Identify which cell holds the provided text, then report its [X, Y] central coordinate. 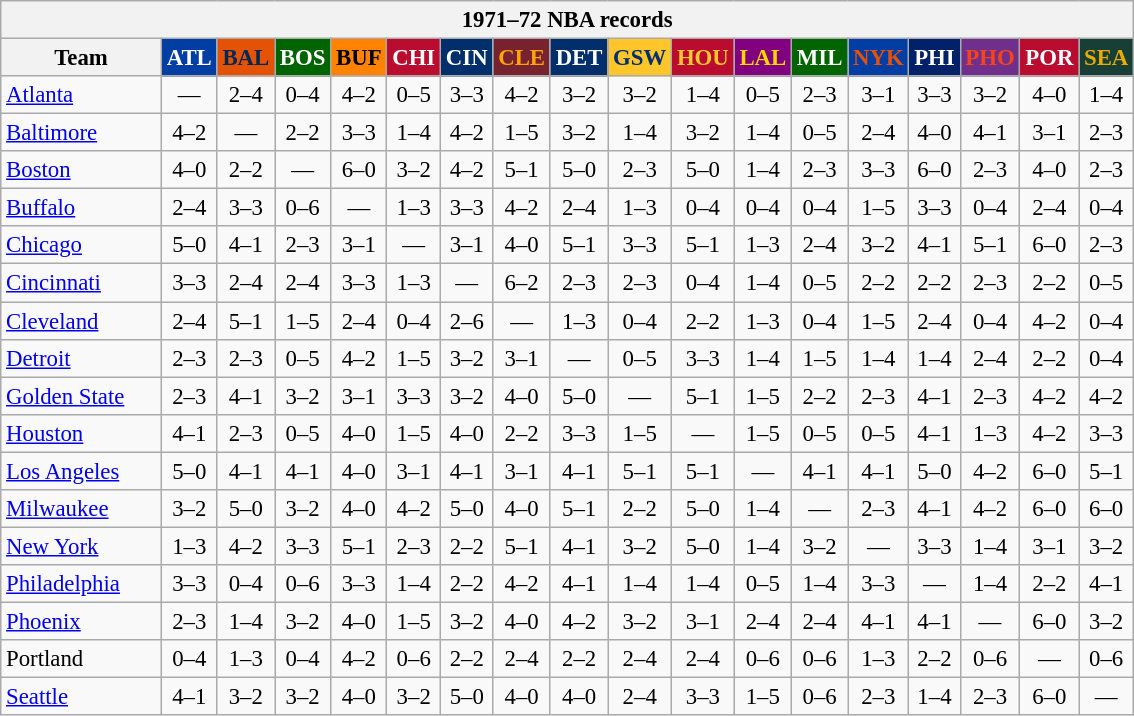
CHI [414, 58]
Atlanta [82, 95]
LAL [762, 58]
Philadelphia [82, 584]
Milwaukee [82, 509]
1971–72 NBA records [568, 20]
NYK [878, 58]
CIN [467, 58]
PHO [990, 58]
POR [1050, 58]
Boston [82, 170]
Buffalo [82, 208]
Chicago [82, 245]
BUF [359, 58]
BAL [246, 58]
2–6 [467, 321]
CLE [522, 58]
ATL [189, 58]
Phoenix [82, 621]
Team [82, 58]
Los Angeles [82, 471]
New York [82, 546]
Houston [82, 433]
Portland [82, 659]
Cleveland [82, 321]
Cincinnati [82, 283]
Seattle [82, 697]
Detroit [82, 358]
MIL [820, 58]
DET [578, 58]
SEA [1106, 58]
GSW [640, 58]
Golden State [82, 396]
Baltimore [82, 133]
PHI [934, 58]
HOU [704, 58]
BOS [303, 58]
6–2 [522, 283]
